From the cell containing the given text, extract its center point as (X, Y) coordinate. 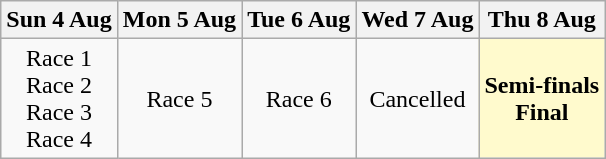
Race 5 (179, 98)
Sun 4 Aug (59, 20)
Tue 6 Aug (299, 20)
Cancelled (418, 98)
Thu 8 Aug (542, 20)
Wed 7 Aug (418, 20)
Semi-finalsFinal (542, 98)
Mon 5 Aug (179, 20)
Race 6 (299, 98)
Race 1Race 2Race 3Race 4 (59, 98)
